Detect which cell encompasses the target text, then output its [x, y] center coordinate. 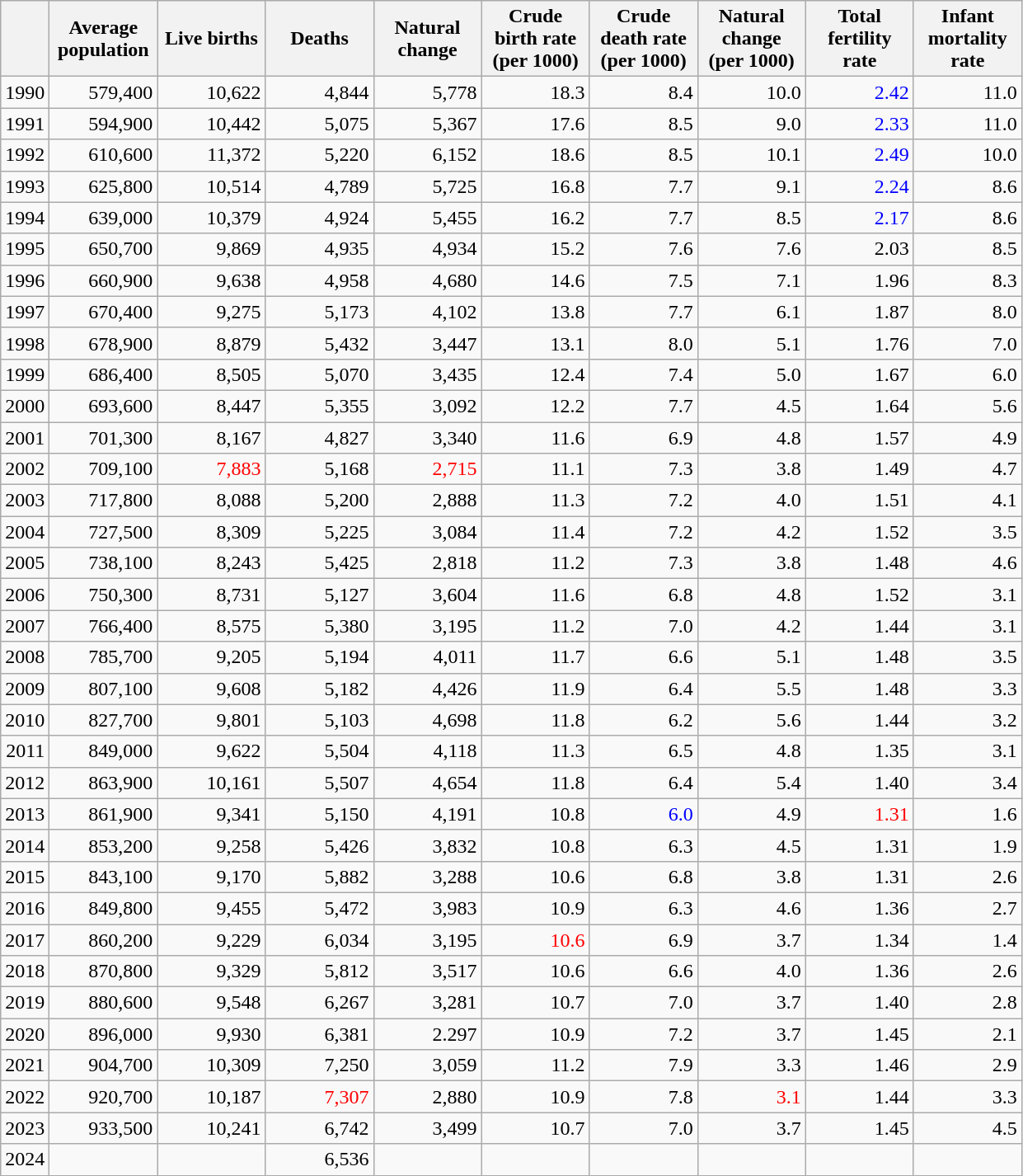
2001 [25, 438]
1994 [25, 218]
Crude birth rate (per 1000) [536, 39]
8,731 [211, 595]
6.2 [643, 720]
Live births [211, 39]
4,698 [427, 720]
4,011 [427, 657]
904,700 [104, 1065]
2011 [25, 751]
2,888 [427, 501]
1999 [25, 374]
4,827 [320, 438]
4,654 [427, 783]
13.8 [536, 312]
8,309 [211, 532]
843,100 [104, 877]
2021 [25, 1065]
11.7 [536, 657]
9,229 [211, 939]
9,341 [211, 814]
2000 [25, 406]
9,608 [211, 689]
10,187 [211, 1097]
9,170 [211, 877]
2.03 [859, 249]
1998 [25, 343]
2008 [25, 657]
686,400 [104, 374]
5,103 [320, 720]
693,600 [104, 406]
5,075 [320, 124]
1.57 [859, 438]
3,604 [427, 595]
9,329 [211, 971]
5,882 [320, 877]
2014 [25, 845]
5,168 [320, 469]
10,241 [211, 1128]
2020 [25, 1034]
594,900 [104, 124]
1990 [25, 92]
670,400 [104, 312]
5,173 [320, 312]
10,379 [211, 218]
5,182 [320, 689]
2.17 [859, 218]
7,250 [320, 1065]
4,844 [320, 92]
8,505 [211, 374]
10,309 [211, 1065]
2010 [25, 720]
2002 [25, 469]
18.6 [536, 155]
7,307 [320, 1097]
15.2 [536, 249]
9,930 [211, 1034]
650,700 [104, 249]
5,367 [427, 124]
4,789 [320, 186]
5,150 [320, 814]
11.1 [536, 469]
5,725 [427, 186]
2,880 [427, 1097]
827,700 [104, 720]
4,934 [427, 249]
3.4 [968, 783]
9,869 [211, 249]
1.4 [968, 939]
1.76 [859, 343]
5,426 [320, 845]
4,102 [427, 312]
9,258 [211, 845]
2013 [25, 814]
8,243 [211, 563]
3,447 [427, 343]
Deaths [320, 39]
7.9 [643, 1065]
6,152 [427, 155]
785,700 [104, 657]
2005 [25, 563]
11.9 [536, 689]
2007 [25, 626]
8.3 [968, 280]
933,500 [104, 1128]
727,500 [104, 532]
2019 [25, 1003]
8,447 [211, 406]
6,267 [320, 1003]
870,800 [104, 971]
Total fertility rate [859, 39]
9,622 [211, 751]
896,000 [104, 1034]
920,700 [104, 1097]
1.67 [859, 374]
13.1 [536, 343]
880,600 [104, 1003]
2015 [25, 877]
12.2 [536, 406]
10,161 [211, 783]
4,680 [427, 280]
6.1 [752, 312]
9,275 [211, 312]
10,622 [211, 92]
2018 [25, 971]
3,983 [427, 908]
5,778 [427, 92]
5.0 [752, 374]
5.4 [752, 783]
1.9 [968, 845]
3,832 [427, 845]
750,300 [104, 595]
4,191 [427, 814]
625,800 [104, 186]
678,900 [104, 343]
1.64 [859, 406]
4,118 [427, 751]
5.5 [752, 689]
863,900 [104, 783]
861,900 [104, 814]
579,400 [104, 92]
9,548 [211, 1003]
1993 [25, 186]
1.49 [859, 469]
6,381 [320, 1034]
1992 [25, 155]
6,742 [320, 1128]
610,600 [104, 155]
Natural change (per 1000) [752, 39]
Natural change [427, 39]
5,425 [320, 563]
2,715 [427, 469]
9.1 [752, 186]
2.9 [968, 1065]
3,435 [427, 374]
4,958 [320, 280]
10,514 [211, 186]
4,935 [320, 249]
8.4 [643, 92]
2.42 [859, 92]
16.8 [536, 186]
3,092 [427, 406]
9,205 [211, 657]
1997 [25, 312]
7.1 [752, 280]
849,800 [104, 908]
9.0 [752, 124]
2023 [25, 1128]
10.1 [752, 155]
3,281 [427, 1003]
738,100 [104, 563]
5,200 [320, 501]
14.6 [536, 280]
5,455 [427, 218]
4,426 [427, 689]
860,200 [104, 939]
18.3 [536, 92]
8,088 [211, 501]
Average population [104, 39]
709,100 [104, 469]
1995 [25, 249]
9,801 [211, 720]
1991 [25, 124]
3,288 [427, 877]
2009 [25, 689]
1.87 [859, 312]
1.34 [859, 939]
2004 [25, 532]
2012 [25, 783]
Infant mortality rate [968, 39]
5,220 [320, 155]
660,900 [104, 280]
11.4 [536, 532]
3,517 [427, 971]
4.1 [968, 501]
10,442 [211, 124]
3,084 [427, 532]
3,059 [427, 1065]
7.5 [643, 280]
766,400 [104, 626]
849,000 [104, 751]
8,575 [211, 626]
6,536 [320, 1160]
8,879 [211, 343]
2.49 [859, 155]
Crude death rate (per 1000) [643, 39]
17.6 [536, 124]
853,200 [104, 845]
5,127 [320, 595]
4,924 [320, 218]
5,812 [320, 971]
5,507 [320, 783]
2022 [25, 1097]
2.33 [859, 124]
6,034 [320, 939]
5,472 [320, 908]
639,000 [104, 218]
2006 [25, 595]
1996 [25, 280]
9,638 [211, 280]
3,499 [427, 1128]
1.35 [859, 751]
11,372 [211, 155]
2.7 [968, 908]
2017 [25, 939]
9,455 [211, 908]
12.4 [536, 374]
7.4 [643, 374]
701,300 [104, 438]
1.6 [968, 814]
2024 [25, 1160]
5,504 [320, 751]
807,100 [104, 689]
5,380 [320, 626]
2.8 [968, 1003]
6.5 [643, 751]
2,818 [427, 563]
5,225 [320, 532]
2.1 [968, 1034]
717,800 [104, 501]
5,355 [320, 406]
7,883 [211, 469]
3,340 [427, 438]
3.2 [968, 720]
5,432 [320, 343]
2003 [25, 501]
2.24 [859, 186]
7.8 [643, 1097]
1.51 [859, 501]
1.46 [859, 1065]
2.297 [427, 1034]
2016 [25, 908]
16.2 [536, 218]
8,167 [211, 438]
4.7 [968, 469]
1.96 [859, 280]
5,194 [320, 657]
5,070 [320, 374]
